Pinpoint the cell where the given text exists, returning its [x, y] midpoint coordinate. 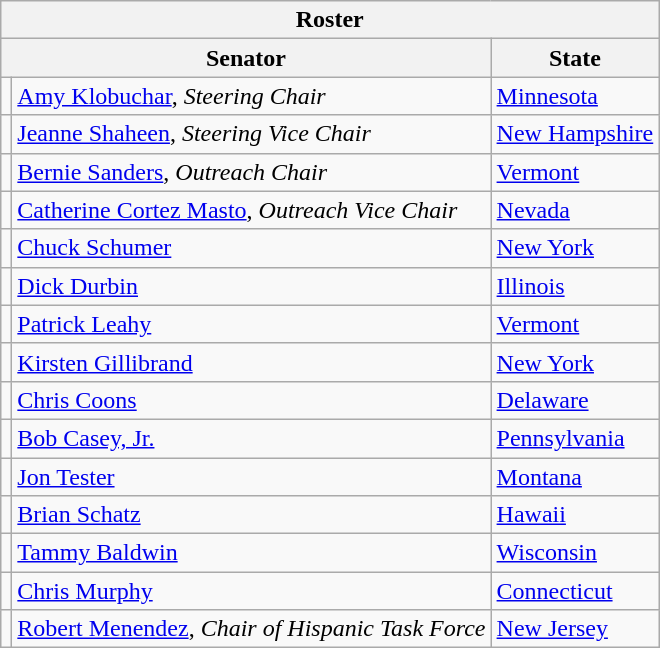
Chuck Schumer [252, 248]
Chris Murphy [252, 591]
Montana [575, 477]
State [575, 58]
Tammy Baldwin [252, 553]
Delaware [575, 400]
Minnesota [575, 96]
Roster [330, 20]
Catherine Cortez Masto, Outreach Vice Chair [252, 210]
Nevada [575, 210]
Robert Menendez, Chair of Hispanic Task Force [252, 629]
Senator [246, 58]
Patrick Leahy [252, 324]
Brian Schatz [252, 515]
Chris Coons [252, 400]
Bernie Sanders, Outreach Chair [252, 172]
Pennsylvania [575, 438]
Illinois [575, 286]
Amy Klobuchar, Steering Chair [252, 96]
Hawaii [575, 515]
New Hampshire [575, 134]
Bob Casey, Jr. [252, 438]
Jeanne Shaheen, Steering Vice Chair [252, 134]
Kirsten Gillibrand [252, 362]
Jon Tester [252, 477]
Wisconsin [575, 553]
New Jersey [575, 629]
Connecticut [575, 591]
Dick Durbin [252, 286]
